Return (x, y) of the center of cell containing provided text 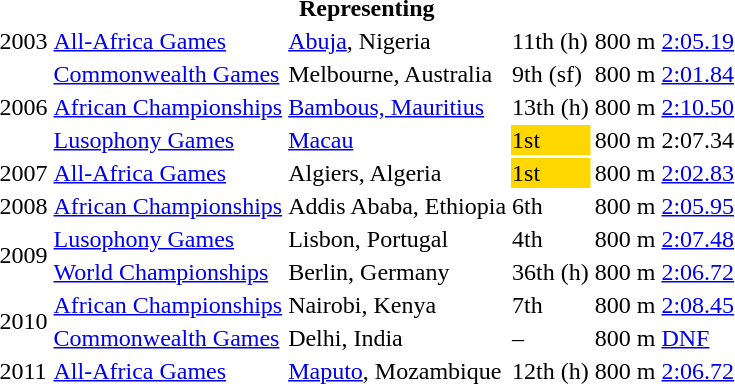
Algiers, Algeria (398, 173)
Addis Ababa, Ethiopia (398, 206)
9th (sf) (551, 74)
World Championships (168, 272)
11th (h) (551, 41)
– (551, 338)
36th (h) (551, 272)
Lisbon, Portugal (398, 239)
Berlin, Germany (398, 272)
Bambous, Mauritius (398, 107)
7th (551, 305)
Nairobi, Kenya (398, 305)
6th (551, 206)
Melbourne, Australia (398, 74)
Abuja, Nigeria (398, 41)
13th (h) (551, 107)
Macau (398, 140)
Delhi, India (398, 338)
4th (551, 239)
